Find where the given text appears and provide that cell's center as [X, Y] coordinate. 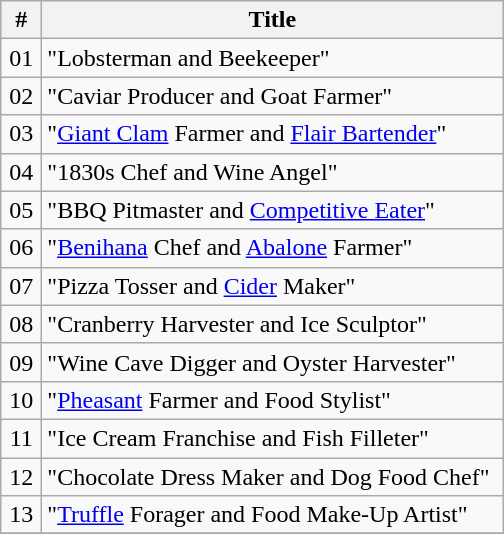
"Giant Clam Farmer and Flair Bartender" [272, 134]
03 [22, 134]
"Benihana Chef and Abalone Farmer" [272, 248]
02 [22, 96]
# [22, 20]
"Lobsterman and Beekeeper" [272, 58]
"Truffle Forager and Food Make-Up Artist" [272, 515]
"Pizza Tosser and Cider Maker" [272, 286]
11 [22, 438]
"Ice Cream Franchise and Fish Filleter" [272, 438]
12 [22, 477]
09 [22, 362]
"1830s Chef and Wine Angel" [272, 172]
05 [22, 210]
"Caviar Producer and Goat Farmer" [272, 96]
04 [22, 172]
"Cranberry Harvester and Ice Sculptor" [272, 324]
"Chocolate Dress Maker and Dog Food Chef" [272, 477]
06 [22, 248]
"Wine Cave Digger and Oyster Harvester" [272, 362]
01 [22, 58]
08 [22, 324]
"BBQ Pitmaster and Competitive Eater" [272, 210]
"Pheasant Farmer and Food Stylist" [272, 400]
07 [22, 286]
13 [22, 515]
10 [22, 400]
Title [272, 20]
